From the cell containing the given text, extract its center point as [X, Y] coordinate. 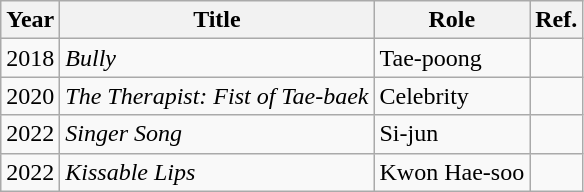
Year [30, 20]
Bully [217, 58]
Celebrity [452, 96]
Ref. [556, 20]
2020 [30, 96]
Si-jun [452, 134]
2018 [30, 58]
Title [217, 20]
Tae-poong [452, 58]
Singer Song [217, 134]
The Therapist: Fist of Tae-baek [217, 96]
Role [452, 20]
Kwon Hae-soo [452, 172]
Kissable Lips [217, 172]
